Scan for the cell matching the given text and deliver its [X, Y] coordinate at center. 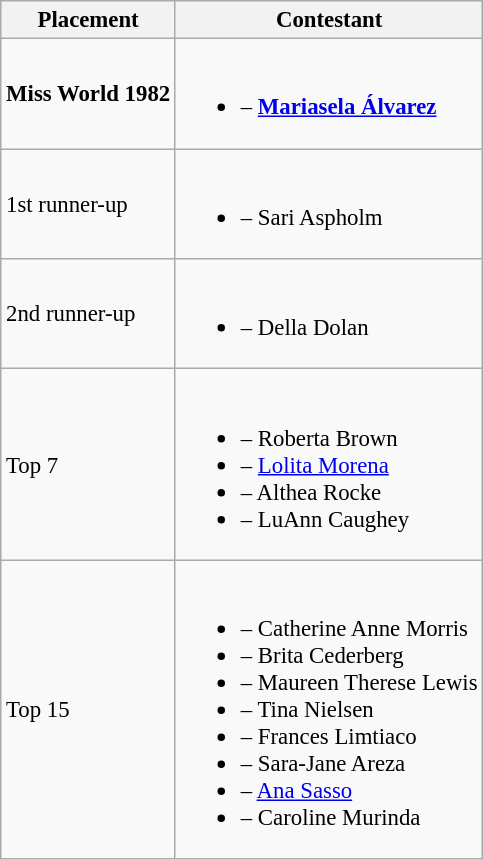
Placement [88, 20]
Top 7 [88, 464]
1st runner-up [88, 204]
– Catherine Anne Morris – Brita Cederberg – Maureen Therese Lewis – Tina Nielsen – Frances Limtiaco – Sara-Jane Areza – Ana Sasso – Caroline Murinda [328, 710]
2nd runner-up [88, 314]
Miss World 1982 [88, 94]
Top 15 [88, 710]
– Della Dolan [328, 314]
– Mariasela Álvarez [328, 94]
– Roberta Brown – Lolita Morena – Althea Rocke – LuAnn Caughey [328, 464]
Contestant [328, 20]
– Sari Aspholm [328, 204]
